Identify which cell holds the provided text, then report its [x, y] central coordinate. 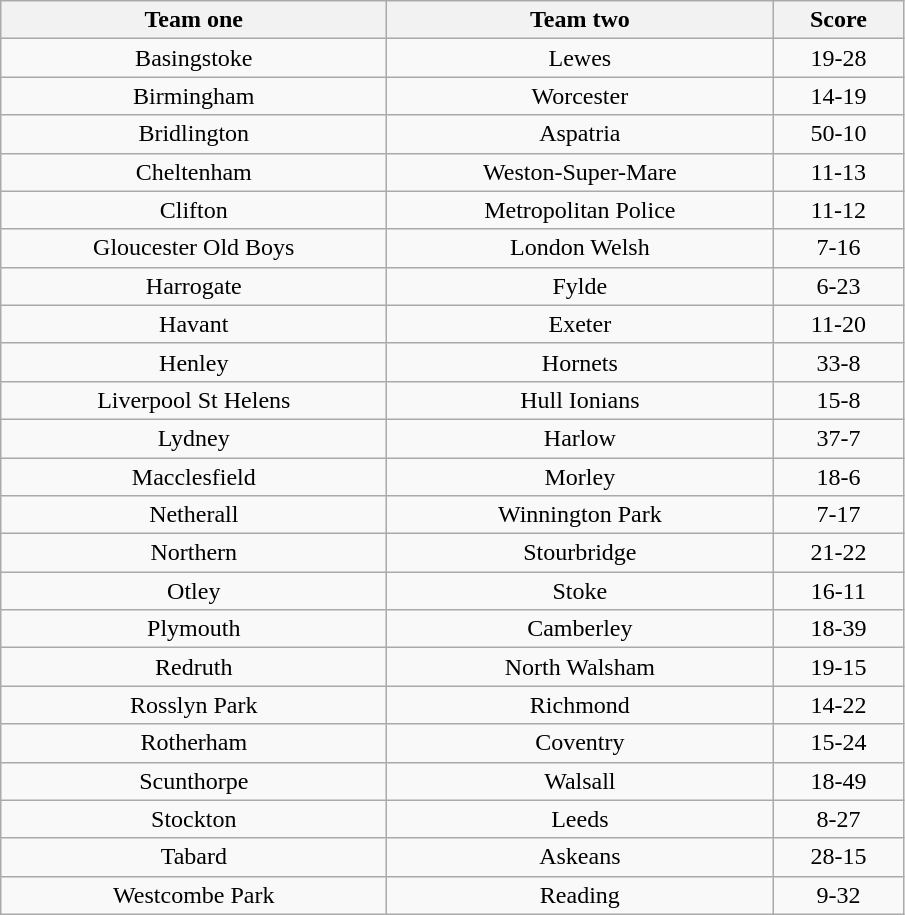
Cheltenham [194, 172]
Coventry [580, 743]
Scunthorpe [194, 781]
Gloucester Old Boys [194, 248]
Walsall [580, 781]
Henley [194, 362]
Harlow [580, 438]
Harrogate [194, 286]
8-27 [838, 819]
Bridlington [194, 134]
Fylde [580, 286]
Reading [580, 895]
18-49 [838, 781]
7-16 [838, 248]
Lydney [194, 438]
19-28 [838, 58]
Netherall [194, 515]
Stoke [580, 591]
11-20 [838, 324]
Leeds [580, 819]
Winnington Park [580, 515]
Macclesfield [194, 477]
28-15 [838, 857]
Otley [194, 591]
Metropolitan Police [580, 210]
15-8 [838, 400]
Birmingham [194, 96]
Hornets [580, 362]
Exeter [580, 324]
Clifton [194, 210]
21-22 [838, 553]
16-11 [838, 591]
Stockton [194, 819]
Redruth [194, 667]
Team two [580, 20]
Basingstoke [194, 58]
Westcombe Park [194, 895]
Weston-Super-Mare [580, 172]
Rosslyn Park [194, 705]
Stourbridge [580, 553]
18-6 [838, 477]
Plymouth [194, 629]
14-22 [838, 705]
Liverpool St Helens [194, 400]
Camberley [580, 629]
33-8 [838, 362]
18-39 [838, 629]
Worcester [580, 96]
Lewes [580, 58]
37-7 [838, 438]
7-17 [838, 515]
Score [838, 20]
Richmond [580, 705]
North Walsham [580, 667]
Aspatria [580, 134]
15-24 [838, 743]
9-32 [838, 895]
Havant [194, 324]
Rotherham [194, 743]
London Welsh [580, 248]
Northern [194, 553]
50-10 [838, 134]
11-12 [838, 210]
6-23 [838, 286]
Tabard [194, 857]
11-13 [838, 172]
14-19 [838, 96]
Askeans [580, 857]
19-15 [838, 667]
Morley [580, 477]
Hull Ionians [580, 400]
Team one [194, 20]
